Return the (x, y) coordinate for the center point of the cell that contains the specified text.  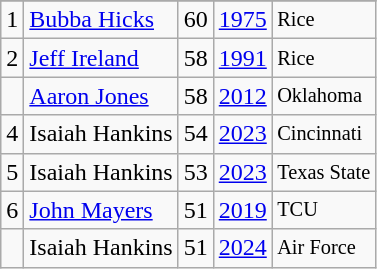
1975 (242, 20)
TCU (324, 210)
54 (196, 134)
2 (12, 58)
53 (196, 172)
2019 (242, 210)
Aaron Jones (101, 96)
Bubba Hicks (101, 20)
6 (12, 210)
Cincinnati (324, 134)
1991 (242, 58)
2012 (242, 96)
John Mayers (101, 210)
1 (12, 20)
Texas State (324, 172)
2024 (242, 248)
Jeff Ireland (101, 58)
60 (196, 20)
4 (12, 134)
Oklahoma (324, 96)
Air Force (324, 248)
5 (12, 172)
